Scan for the cell matching the given text and deliver its [X, Y] coordinate at center. 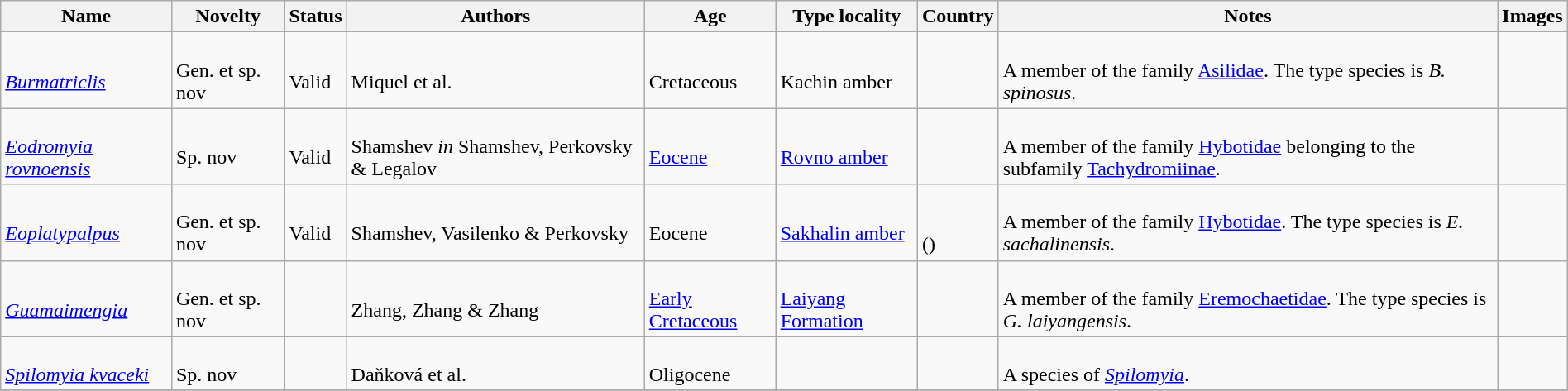
Cretaceous [710, 70]
Images [1532, 17]
Authors [495, 17]
Guamaimengia [86, 298]
Novelty [228, 17]
Rovno amber [847, 146]
Sakhalin amber [847, 222]
Early Cretaceous [710, 298]
Shamshev in Shamshev, Perkovsky & Legalov [495, 146]
Name [86, 17]
Status [316, 17]
A species of Spilomyia. [1248, 364]
() [958, 222]
A member of the family Asilidae. The type species is B. spinosus. [1248, 70]
A member of the family Hybotidae belonging to the subfamily Tachydromiinae. [1248, 146]
Zhang, Zhang & Zhang [495, 298]
Miquel et al. [495, 70]
Type locality [847, 17]
Laiyang Formation [847, 298]
Daňková et al. [495, 364]
Burmatriclis [86, 70]
Notes [1248, 17]
Eoplatypalpus [86, 222]
Country [958, 17]
Oligocene [710, 364]
A member of the family Hybotidae. The type species is E. sachalinensis. [1248, 222]
Shamshev, Vasilenko & Perkovsky [495, 222]
Age [710, 17]
A member of the family Eremochaetidae. The type species is G. laiyangensis. [1248, 298]
Eodromyia rovnoensis [86, 146]
Spilomyia kvaceki [86, 364]
Kachin amber [847, 70]
